Scan for the cell matching the given text and deliver its (X, Y) coordinate at center. 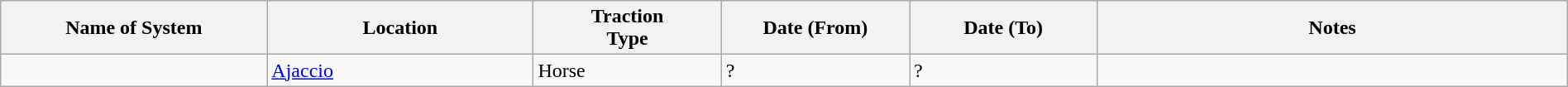
Name of System (134, 28)
Date (To) (1004, 28)
Horse (627, 70)
TractionType (627, 28)
Date (From) (815, 28)
Notes (1332, 28)
Location (400, 28)
Ajaccio (400, 70)
